Locate the cell with the specified text and output its [X, Y] center coordinate. 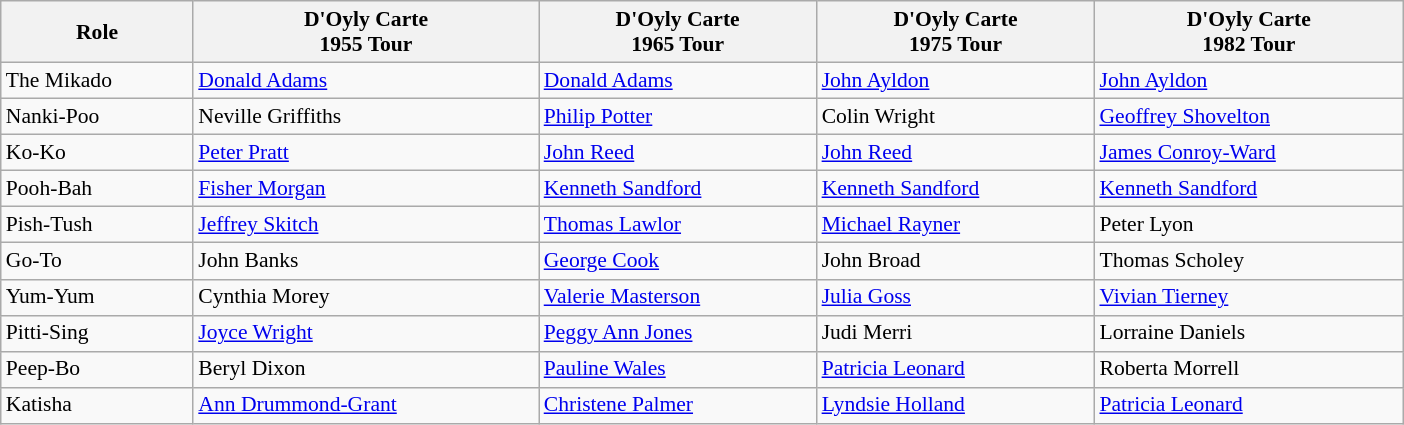
The Mikado [98, 81]
Pauline Wales [678, 369]
Role [98, 32]
Thomas Scholey [1248, 261]
James Conroy-Ward [1248, 153]
Joyce Wright [366, 333]
John Banks [366, 261]
Roberta Morrell [1248, 369]
Pooh-Bah [98, 189]
Philip Potter [678, 117]
D'Oyly Carte1965 Tour [678, 32]
Peep-Bo [98, 369]
Katisha [98, 406]
Ko-Ko [98, 153]
Lyndsie Holland [956, 406]
John Broad [956, 261]
D'Oyly Carte1982 Tour [1248, 32]
Jeffrey Skitch [366, 225]
Christene Palmer [678, 406]
Julia Goss [956, 297]
Pish-Tush [98, 225]
Michael Rayner [956, 225]
D'Oyly Carte1975 Tour [956, 32]
Peggy Ann Jones [678, 333]
George Cook [678, 261]
Vivian Tierney [1248, 297]
Go-To [98, 261]
Neville Griffiths [366, 117]
Fisher Morgan [366, 189]
Beryl Dixon [366, 369]
Ann Drummond-Grant [366, 406]
Yum-Yum [98, 297]
Judi Merri [956, 333]
Cynthia Morey [366, 297]
Valerie Masterson [678, 297]
D'Oyly Carte1955 Tour [366, 32]
Peter Lyon [1248, 225]
Peter Pratt [366, 153]
Geoffrey Shovelton [1248, 117]
Pitti-Sing [98, 333]
Colin Wright [956, 117]
Nanki-Poo [98, 117]
Thomas Lawlor [678, 225]
Lorraine Daniels [1248, 333]
